Determine the [x, y] coordinate at the center of the cell enclosing the given text.  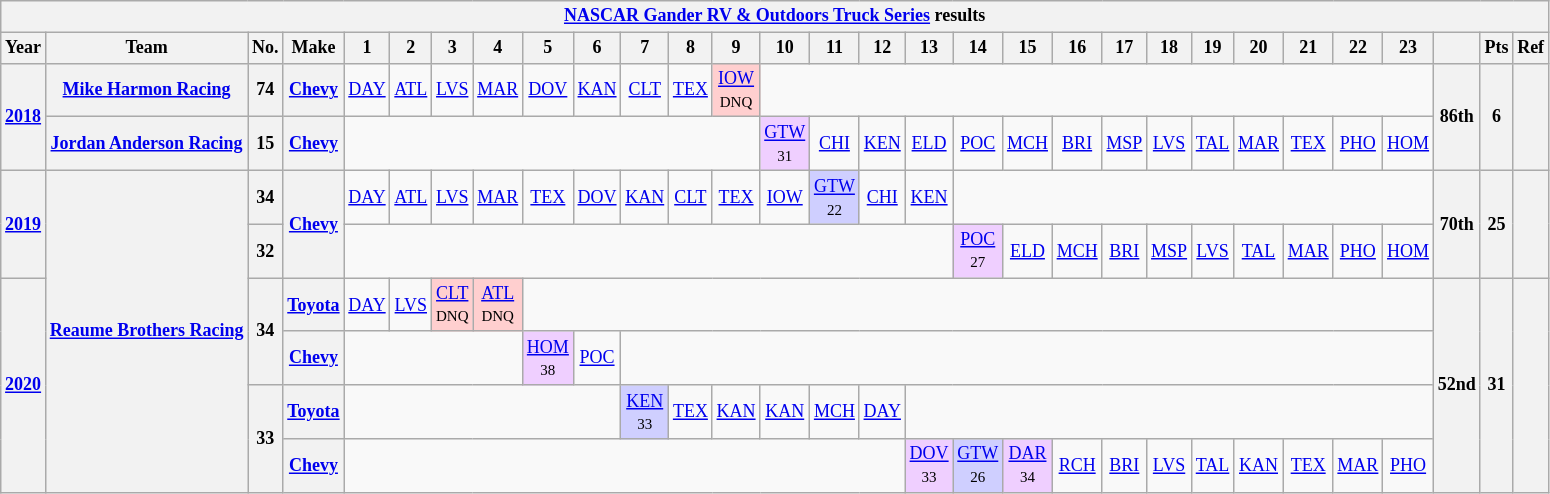
Reaume Brothers Racing [146, 331]
RCH [1077, 466]
19 [1212, 48]
NASCAR Gander RV & Outdoors Truck Series results [775, 16]
IOWDNQ [736, 90]
Year [24, 48]
86th [1456, 116]
GTW31 [785, 144]
5 [548, 48]
11 [835, 48]
2020 [24, 386]
ATLDNQ [498, 305]
CLTDNQ [452, 305]
18 [1170, 48]
4 [498, 48]
70th [1456, 224]
20 [1259, 48]
2 [411, 48]
POC27 [978, 251]
33 [266, 438]
2019 [24, 224]
1 [367, 48]
32 [266, 251]
12 [882, 48]
21 [1308, 48]
IOW [785, 197]
GTW22 [835, 197]
HOM38 [548, 358]
Pts [1496, 48]
25 [1496, 224]
52nd [1456, 386]
10 [785, 48]
3 [452, 48]
Team [146, 48]
74 [266, 90]
7 [645, 48]
Make [314, 48]
Ref [1531, 48]
23 [1408, 48]
14 [978, 48]
No. [266, 48]
GTW26 [978, 466]
8 [691, 48]
KEN33 [645, 412]
Jordan Anderson Racing [146, 144]
9 [736, 48]
16 [1077, 48]
22 [1358, 48]
2018 [24, 116]
Mike Harmon Racing [146, 90]
DAR34 [1028, 466]
17 [1124, 48]
31 [1496, 386]
13 [929, 48]
DOV33 [929, 466]
